Detect which cell encompasses the target text, then output its [x, y] center coordinate. 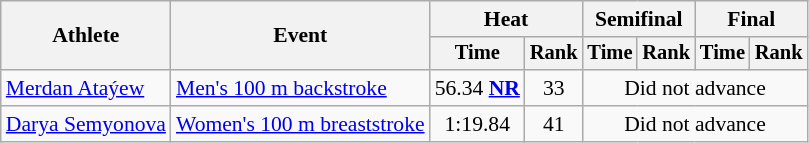
33 [554, 88]
Semifinal [638, 19]
Athlete [86, 36]
Women's 100 m breaststroke [300, 124]
41 [554, 124]
Darya Semyonova [86, 124]
Heat [506, 19]
Event [300, 36]
1:19.84 [478, 124]
Final [751, 19]
56.34 NR [478, 88]
Merdan Ataýew [86, 88]
Men's 100 m backstroke [300, 88]
